Return [X, Y] of the center of cell containing provided text 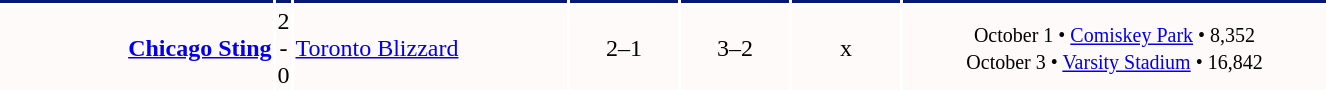
Chicago Sting [136, 48]
October 1 • Comiskey Park • 8,352October 3 • Varsity Stadium • 16,842 [1114, 48]
3–2 [735, 48]
x [846, 48]
Toronto Blizzard [430, 48]
2–1 [624, 48]
2 - 0 [284, 48]
